Find where the given text appears and provide that cell's center as [x, y] coordinate. 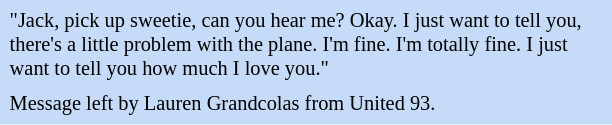
Message left by Lauren Grandcolas from United 93. [306, 104]
